Identify which cell holds the provided text, then report its [X, Y] central coordinate. 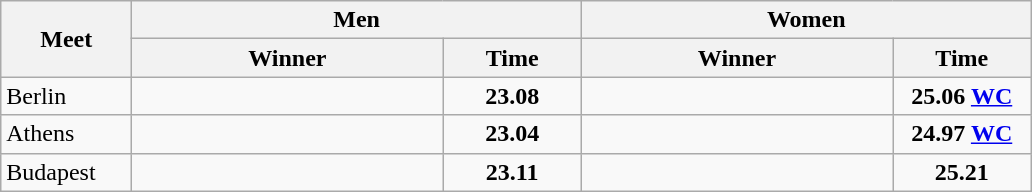
23.08 [512, 96]
24.97 WC [962, 134]
Meet [66, 39]
25.06 WC [962, 96]
Budapest [66, 172]
Berlin [66, 96]
Men [357, 20]
23.04 [512, 134]
25.21 [962, 172]
Women [806, 20]
Athens [66, 134]
23.11 [512, 172]
